Search for the cell housing the specified text and yield its [X, Y] center coordinate. 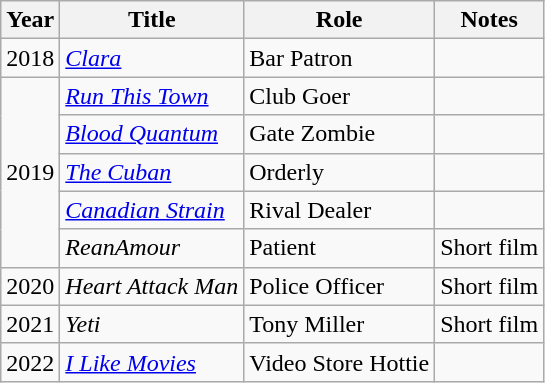
Rival Dealer [340, 210]
Orderly [340, 172]
Bar Patron [340, 58]
Gate Zombie [340, 134]
Role [340, 20]
Notes [490, 20]
2021 [30, 324]
Yeti [152, 324]
ReanAmour [152, 248]
2022 [30, 362]
Video Store Hottie [340, 362]
Run This Town [152, 96]
I Like Movies [152, 362]
Police Officer [340, 286]
The Cuban [152, 172]
Clara [152, 58]
Blood Quantum [152, 134]
Title [152, 20]
Patient [340, 248]
Heart Attack Man [152, 286]
2019 [30, 172]
2020 [30, 286]
2018 [30, 58]
Canadian Strain [152, 210]
Club Goer [340, 96]
Tony Miller [340, 324]
Year [30, 20]
